Output the (x, y) coordinate of the center of the cell containing the given text.  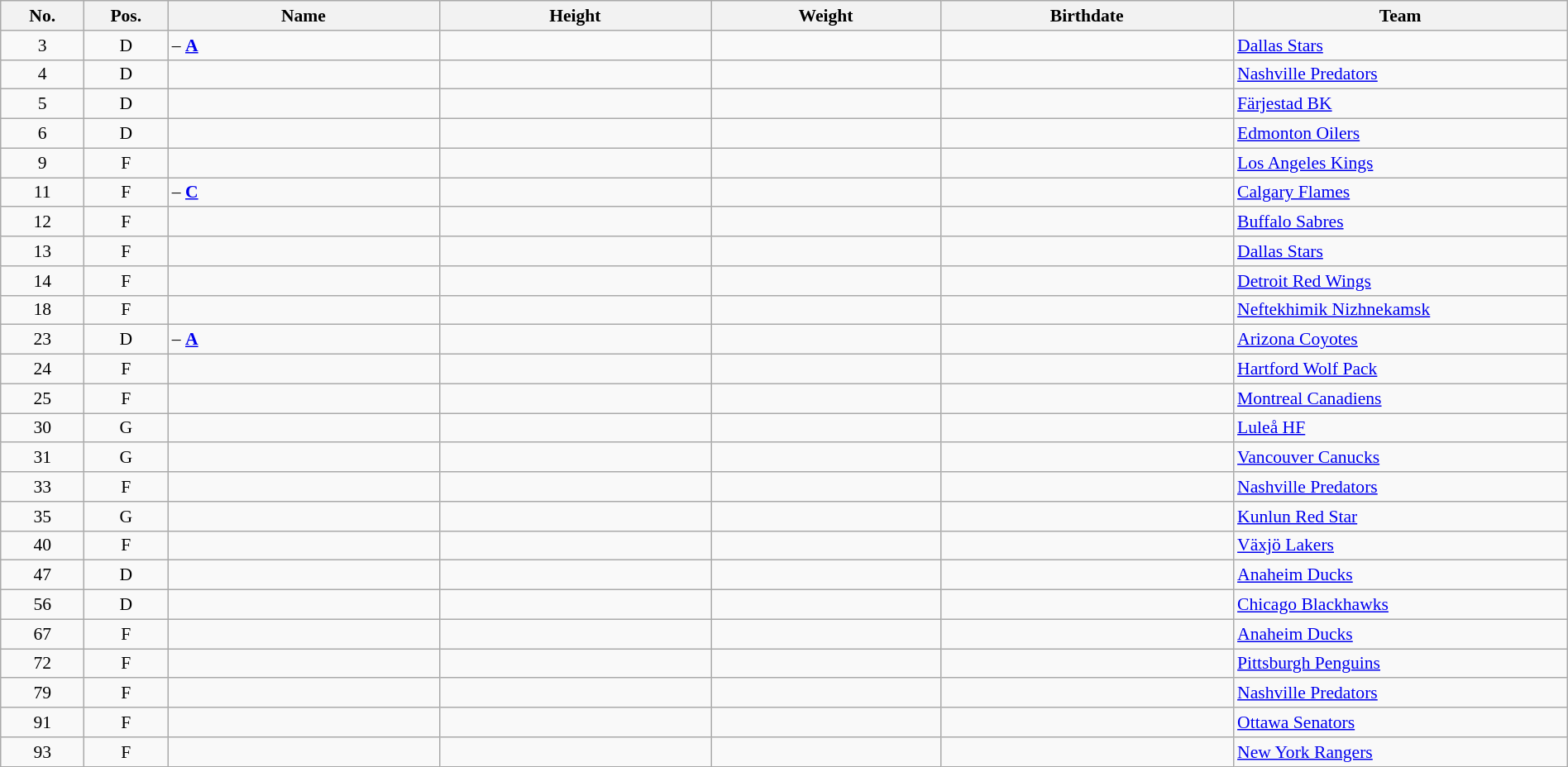
91 (43, 722)
13 (43, 251)
40 (43, 545)
Växjö Lakers (1400, 545)
Height (575, 16)
72 (43, 664)
30 (43, 428)
47 (43, 575)
11 (43, 193)
Kunlun Red Star (1400, 517)
Hartford Wolf Pack (1400, 369)
Vancouver Canucks (1400, 458)
Luleå HF (1400, 428)
Neftekhimik Nizhnekamsk (1400, 310)
Team (1400, 16)
Färjestad BK (1400, 104)
Buffalo Sabres (1400, 222)
Detroit Red Wings (1400, 281)
18 (43, 310)
Chicago Blackhawks (1400, 605)
24 (43, 369)
Weight (826, 16)
6 (43, 134)
4 (43, 74)
25 (43, 398)
– C (304, 193)
Arizona Coyotes (1400, 340)
Name (304, 16)
New York Rangers (1400, 752)
Edmonton Oilers (1400, 134)
67 (43, 634)
No. (43, 16)
Pittsburgh Penguins (1400, 664)
Pos. (126, 16)
14 (43, 281)
3 (43, 45)
Birthdate (1087, 16)
12 (43, 222)
23 (43, 340)
79 (43, 693)
5 (43, 104)
Montreal Canadiens (1400, 398)
Calgary Flames (1400, 193)
35 (43, 517)
56 (43, 605)
Los Angeles Kings (1400, 163)
Ottawa Senators (1400, 722)
33 (43, 487)
93 (43, 752)
31 (43, 458)
9 (43, 163)
